Provide the [X, Y] coordinate of the cell's center where the given text is located.  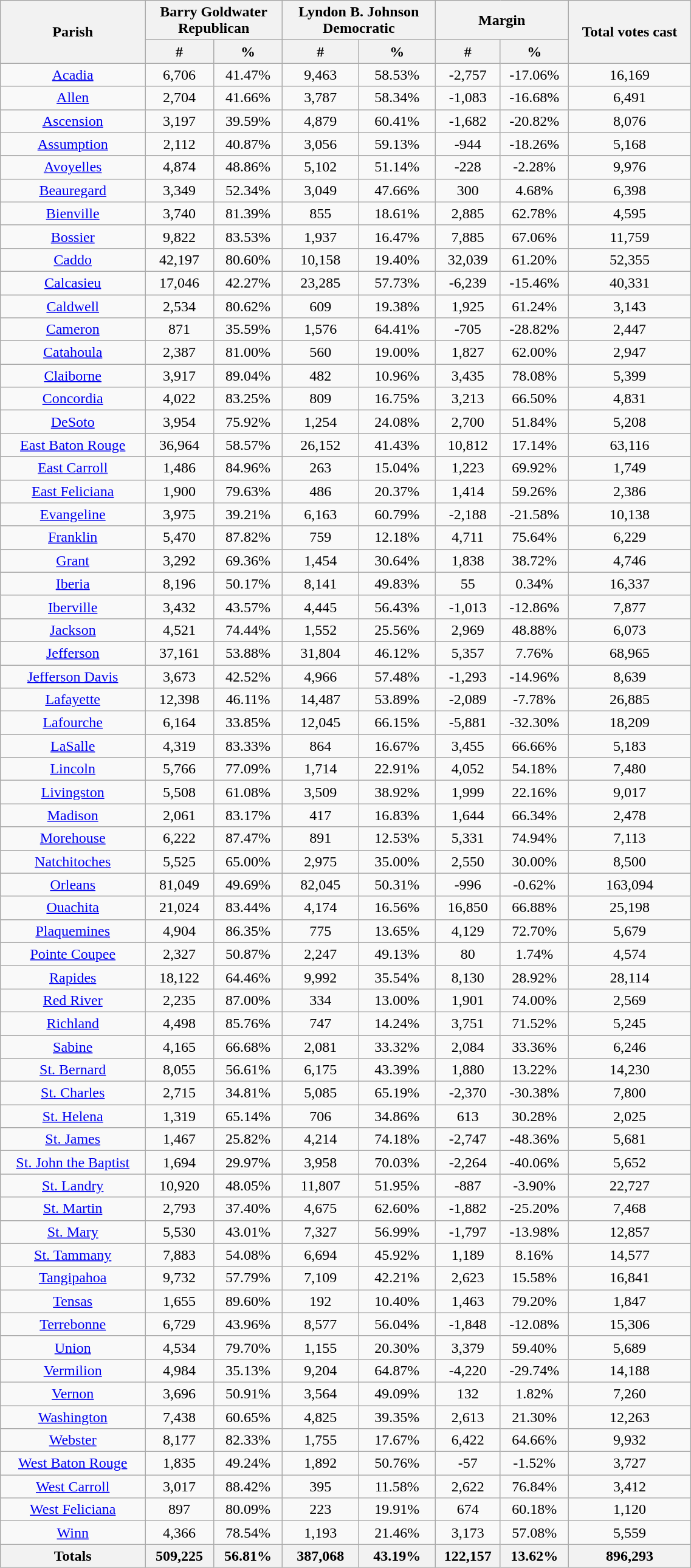
7,877 [630, 607]
-21.58% [534, 514]
5,085 [320, 1093]
132 [468, 1394]
86.35% [248, 931]
43.96% [248, 1324]
68,965 [630, 653]
Union [73, 1347]
56.04% [397, 1324]
5,508 [180, 792]
15,306 [630, 1324]
13.62% [534, 1556]
3,787 [320, 98]
5,559 [630, 1533]
Lyndon B. JohnsonDemocratic [359, 21]
1,644 [468, 815]
64.66% [534, 1440]
78.08% [534, 376]
1,576 [320, 330]
Lafourche [73, 723]
50.87% [248, 954]
871 [180, 330]
St. Bernard [73, 1070]
13.00% [397, 1000]
46.11% [248, 700]
9,976 [630, 167]
16,337 [630, 584]
41.47% [248, 75]
51.95% [397, 1186]
Plaquemines [73, 931]
40.87% [248, 144]
10,138 [630, 514]
6,163 [320, 514]
71.52% [534, 1023]
49.69% [248, 885]
4,879 [320, 121]
51.14% [397, 167]
3,432 [180, 607]
DeSoto [73, 422]
-0.62% [534, 885]
25,198 [630, 908]
35.59% [248, 330]
Caddo [73, 260]
8,177 [180, 1440]
3,727 [630, 1463]
61.08% [248, 792]
13.22% [534, 1070]
48.05% [248, 1186]
43.57% [248, 607]
35.54% [397, 977]
12,398 [180, 700]
48.88% [534, 630]
Iberville [73, 607]
Assumption [73, 144]
70.03% [397, 1162]
613 [468, 1116]
4,165 [180, 1046]
896,293 [630, 1556]
3,751 [468, 1023]
16,850 [468, 908]
-4,220 [468, 1370]
6,422 [468, 1440]
674 [468, 1510]
1,694 [180, 1162]
Washington [73, 1417]
5,766 [180, 769]
4,711 [468, 537]
35.13% [248, 1370]
69.92% [534, 468]
1,892 [320, 1463]
14.24% [397, 1023]
-2,089 [468, 700]
334 [320, 1000]
19.40% [397, 260]
223 [320, 1510]
75.64% [534, 537]
Winn [73, 1533]
2,622 [468, 1487]
9,017 [630, 792]
64.46% [248, 977]
6,229 [630, 537]
20.30% [397, 1347]
Natchitoches [73, 862]
St. John the Baptist [73, 1162]
-705 [468, 330]
56.81% [248, 1556]
32,039 [468, 260]
18,122 [180, 977]
16.67% [397, 746]
1,155 [320, 1347]
57.08% [534, 1533]
43.19% [397, 1556]
Caldwell [73, 306]
58.34% [397, 98]
1,655 [180, 1301]
Lafayette [73, 700]
15.58% [534, 1278]
Pointe Coupee [73, 954]
1,999 [468, 792]
66.88% [534, 908]
74.18% [397, 1139]
Jackson [73, 630]
-228 [468, 167]
Evangeline [73, 514]
8,639 [630, 677]
1.74% [534, 954]
87.47% [248, 838]
509,225 [180, 1556]
4,825 [320, 1417]
21.46% [397, 1533]
9,992 [320, 977]
74.94% [534, 838]
7,468 [630, 1209]
6,694 [320, 1255]
-1,293 [468, 677]
20.37% [397, 491]
31,804 [320, 653]
6,398 [630, 190]
89.04% [248, 376]
3,173 [468, 1533]
1,755 [320, 1440]
-12.08% [534, 1324]
9,732 [180, 1278]
2,975 [320, 862]
7.76% [534, 653]
3,017 [180, 1487]
Livingston [73, 792]
3,455 [468, 746]
18.61% [397, 213]
4,675 [320, 1209]
2,235 [180, 1000]
1,749 [630, 468]
3,975 [180, 514]
-20.82% [534, 121]
69.36% [248, 561]
Beauregard [73, 190]
-2.28% [534, 167]
Madison [73, 815]
13.65% [397, 931]
Avoyelles [73, 167]
3,056 [320, 144]
Morehouse [73, 838]
1,925 [468, 306]
5,470 [180, 537]
50.76% [397, 1463]
7,113 [630, 838]
5,679 [630, 931]
3,696 [180, 1394]
1,189 [468, 1255]
17,046 [180, 283]
74.44% [248, 630]
54.18% [534, 769]
2,112 [180, 144]
7,480 [630, 769]
192 [320, 1301]
2,447 [630, 330]
74.00% [534, 1000]
36,964 [180, 445]
3,412 [630, 1487]
22.91% [397, 769]
486 [320, 491]
4,174 [320, 908]
-1,013 [468, 607]
1,454 [320, 561]
122,157 [468, 1556]
Allen [73, 98]
-996 [468, 885]
West Feliciana [73, 1510]
Grant [73, 561]
12.53% [397, 838]
2,550 [468, 862]
5,331 [468, 838]
66.66% [534, 746]
57.48% [397, 677]
St. Mary [73, 1232]
East Carroll [73, 468]
2,569 [630, 1000]
3,954 [180, 422]
897 [180, 1510]
16.83% [397, 815]
87.00% [248, 1000]
66.50% [534, 399]
4,574 [630, 954]
42.52% [248, 677]
79.20% [534, 1301]
706 [320, 1116]
West Baton Rouge [73, 1463]
Bossier [73, 237]
2,947 [630, 353]
59.26% [534, 491]
759 [320, 537]
-7.78% [534, 700]
5,530 [180, 1232]
1,827 [468, 353]
58.57% [248, 445]
4,831 [630, 399]
Calcasieu [73, 283]
5,652 [630, 1162]
14,487 [320, 700]
747 [320, 1023]
49.13% [397, 954]
12.18% [397, 537]
East Feliciana [73, 491]
-48.36% [534, 1139]
St. Martin [73, 1209]
-57 [468, 1463]
Total votes cast [630, 32]
17.14% [534, 445]
16.47% [397, 237]
Webster [73, 1440]
80.60% [248, 260]
3,292 [180, 561]
63,116 [630, 445]
15.04% [397, 468]
64.41% [397, 330]
52.34% [248, 190]
6,222 [180, 838]
67.06% [534, 237]
19.00% [397, 353]
5,102 [320, 167]
2,969 [468, 630]
7,800 [630, 1093]
10,158 [320, 260]
61.24% [534, 306]
4,521 [180, 630]
LaSalle [73, 746]
Sabine [73, 1046]
St. Tammany [73, 1255]
-12.86% [534, 607]
2,623 [468, 1278]
1,120 [630, 1510]
4,746 [630, 561]
2,613 [468, 1417]
3,143 [630, 306]
64.87% [397, 1370]
4,966 [320, 677]
88.42% [248, 1487]
4,595 [630, 213]
52,355 [630, 260]
29.97% [248, 1162]
8,076 [630, 121]
1,847 [630, 1301]
Concordia [73, 399]
1,319 [180, 1116]
Catahoula [73, 353]
58.53% [397, 75]
62.78% [534, 213]
864 [320, 746]
1.82% [534, 1394]
51.84% [534, 422]
1,880 [468, 1070]
6,175 [320, 1070]
3,958 [320, 1162]
-18.26% [534, 144]
7,109 [320, 1278]
55 [468, 584]
3,213 [468, 399]
16.56% [397, 908]
Totals [73, 1556]
83.25% [248, 399]
60.79% [397, 514]
1,223 [468, 468]
-32.30% [534, 723]
-2,757 [468, 75]
2,478 [630, 815]
-16.68% [534, 98]
-40.06% [534, 1162]
28,114 [630, 977]
1,463 [468, 1301]
-25.20% [534, 1209]
26,885 [630, 700]
46.12% [397, 653]
609 [320, 306]
8,196 [180, 584]
8,141 [320, 584]
5,681 [630, 1139]
83.33% [248, 746]
53.88% [248, 653]
9,822 [180, 237]
9,204 [320, 1370]
1,486 [180, 468]
80.09% [248, 1510]
23,285 [320, 283]
47.66% [397, 190]
-2,264 [468, 1162]
Franklin [73, 537]
387,068 [320, 1556]
19.91% [397, 1510]
3,740 [180, 213]
Cameron [73, 330]
59.13% [397, 144]
49.24% [248, 1463]
4,498 [180, 1023]
4.68% [534, 190]
1,193 [320, 1533]
82,045 [320, 885]
56.61% [248, 1070]
16.75% [397, 399]
7,883 [180, 1255]
2,247 [320, 954]
39.21% [248, 514]
81.39% [248, 213]
-1,682 [468, 121]
Jefferson Davis [73, 677]
83.44% [248, 908]
89.60% [248, 1301]
75.92% [248, 422]
16,169 [630, 75]
3,049 [320, 190]
39.59% [248, 121]
3,349 [180, 190]
7,438 [180, 1417]
1,901 [468, 1000]
48.86% [248, 167]
38.72% [534, 561]
5,208 [630, 422]
St. Landry [73, 1186]
Ouachita [73, 908]
5,525 [180, 862]
5,245 [630, 1023]
4,534 [180, 1347]
2,793 [180, 1209]
2,081 [320, 1046]
4,984 [180, 1370]
56.99% [397, 1232]
78.54% [248, 1533]
4,874 [180, 167]
-944 [468, 144]
4,904 [180, 931]
2,715 [180, 1093]
82.33% [248, 1440]
12,857 [630, 1232]
Lincoln [73, 769]
9,463 [320, 75]
-1.52% [534, 1463]
72.70% [534, 931]
2,387 [180, 353]
6,073 [630, 630]
11,759 [630, 237]
3,435 [468, 376]
66.68% [248, 1046]
42.21% [397, 1278]
24.08% [397, 422]
60.41% [397, 121]
1,937 [320, 237]
300 [468, 190]
2,084 [468, 1046]
18,209 [630, 723]
6,729 [180, 1324]
Jefferson [73, 653]
891 [320, 838]
81,049 [180, 885]
-1,882 [468, 1209]
17.67% [397, 1440]
5,689 [630, 1347]
-887 [468, 1186]
9,932 [630, 1440]
10,920 [180, 1186]
40,331 [630, 283]
3,673 [180, 677]
42,197 [180, 260]
81.00% [248, 353]
0.34% [534, 584]
39.35% [397, 1417]
1,900 [180, 491]
79.63% [248, 491]
19.38% [397, 306]
22.16% [534, 792]
Claiborne [73, 376]
Terrebonne [73, 1324]
7,327 [320, 1232]
Bienville [73, 213]
Margin [502, 21]
163,094 [630, 885]
-2,370 [468, 1093]
12,263 [630, 1417]
1,254 [320, 422]
65.19% [397, 1093]
80 [468, 954]
25.82% [248, 1139]
482 [320, 376]
22,727 [630, 1186]
4,052 [468, 769]
-15.46% [534, 283]
Red River [73, 1000]
57.73% [397, 283]
2,700 [468, 422]
10,812 [468, 445]
2,386 [630, 491]
49.09% [397, 1394]
43.39% [397, 1070]
79.70% [248, 1347]
76.84% [534, 1487]
4,022 [180, 399]
1,838 [468, 561]
809 [320, 399]
59.40% [534, 1347]
-1,848 [468, 1324]
Barry GoldwaterRepublican [214, 21]
28.92% [534, 977]
50.31% [397, 885]
38.92% [397, 792]
60.65% [248, 1417]
-2,188 [468, 514]
4,129 [468, 931]
5,168 [630, 144]
Tensas [73, 1301]
14,230 [630, 1070]
62.00% [534, 353]
5,183 [630, 746]
-5,881 [468, 723]
-3.90% [534, 1186]
85.76% [248, 1023]
1,552 [320, 630]
Parish [73, 32]
34.81% [248, 1093]
12,045 [320, 723]
-28.82% [534, 330]
Vernon [73, 1394]
4,366 [180, 1533]
8,500 [630, 862]
3,917 [180, 376]
-6,239 [468, 283]
Iberia [73, 584]
-14.96% [534, 677]
54.08% [248, 1255]
263 [320, 468]
30.28% [534, 1116]
8,130 [468, 977]
Acadia [73, 75]
5,357 [468, 653]
St. Helena [73, 1116]
21.30% [534, 1417]
Vermilion [73, 1370]
1,414 [468, 491]
1,835 [180, 1463]
-29.74% [534, 1370]
West Carroll [73, 1487]
2,327 [180, 954]
-1,797 [468, 1232]
11.58% [397, 1487]
21,024 [180, 908]
84.96% [248, 468]
St. Charles [73, 1093]
26,152 [320, 445]
30.00% [534, 862]
7,260 [630, 1394]
6,164 [180, 723]
8.16% [534, 1255]
6,706 [180, 75]
62.60% [397, 1209]
8,577 [320, 1324]
83.17% [248, 815]
-30.38% [534, 1093]
80.62% [248, 306]
49.83% [397, 584]
-13.98% [534, 1232]
41.66% [248, 98]
3,509 [320, 792]
41.43% [397, 445]
3,564 [320, 1394]
66.34% [534, 815]
Tangipahoa [73, 1278]
10.96% [397, 376]
34.86% [397, 1116]
560 [320, 353]
4,214 [320, 1139]
8,055 [180, 1070]
417 [320, 815]
East Baton Rouge [73, 445]
Richland [73, 1023]
87.82% [248, 537]
-2,747 [468, 1139]
57.79% [248, 1278]
77.09% [248, 769]
25.56% [397, 630]
395 [320, 1487]
6,491 [630, 98]
43.01% [248, 1232]
14,577 [630, 1255]
Ascension [73, 121]
65.14% [248, 1116]
1,714 [320, 769]
2,025 [630, 1116]
1,467 [180, 1139]
2,885 [468, 213]
10.40% [397, 1301]
855 [320, 213]
3,379 [468, 1347]
42.27% [248, 283]
16,841 [630, 1278]
-1,083 [468, 98]
30.64% [397, 561]
45.92% [397, 1255]
2,704 [180, 98]
3,197 [180, 121]
Orleans [73, 885]
65.00% [248, 862]
33.36% [534, 1046]
56.43% [397, 607]
50.17% [248, 584]
Rapides [73, 977]
61.20% [534, 260]
6,246 [630, 1046]
50.91% [248, 1394]
5,399 [630, 376]
7,885 [468, 237]
60.18% [534, 1510]
37,161 [180, 653]
14,188 [630, 1370]
2,061 [180, 815]
-17.06% [534, 75]
4,319 [180, 746]
66.15% [397, 723]
33.85% [248, 723]
775 [320, 931]
St. James [73, 1139]
2,534 [180, 306]
4,445 [320, 607]
37.40% [248, 1209]
83.53% [248, 237]
35.00% [397, 862]
11,807 [320, 1186]
33.32% [397, 1046]
53.89% [397, 700]
